Identify which cell holds the provided text, then report its [x, y] central coordinate. 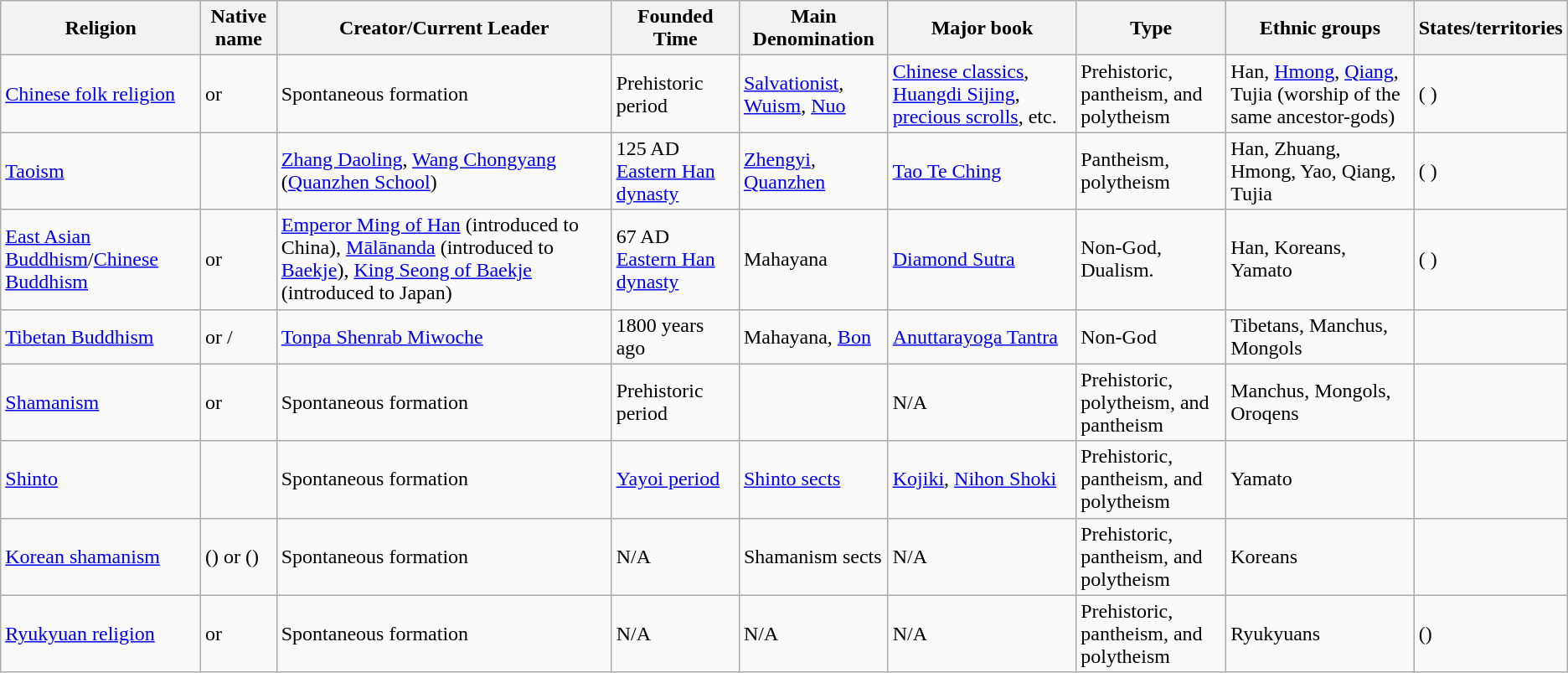
Zhengyi, Quanzhen [813, 171]
Ryukyuans [1320, 634]
Prehistoric, polytheism, and pantheism [1151, 402]
Yayoi period [675, 479]
Kojiki, Nihon Shoki [982, 479]
East Asian Buddhism/Chinese Buddhism [101, 260]
Native name [238, 28]
Tibetans, Manchus, Mongols [1320, 337]
() [1491, 634]
Major book [982, 28]
Creator/Current Leader [444, 28]
Non-God [1151, 337]
Yamato [1320, 479]
Shinto [101, 479]
Salvationist, Wuism, Nuo [813, 94]
Korean shamanism [101, 557]
or / [238, 337]
Type [1151, 28]
States/territories [1491, 28]
Diamond Sutra [982, 260]
Tao Te Ching [982, 171]
Zhang Daoling, Wang Chongyang (Quanzhen School) [444, 171]
Founded Time [675, 28]
Manchus, Mongols, Oroqens [1320, 402]
Emperor Ming of Han (introduced to China), Mālānanda (introduced to Baekje), King Seong of Baekje (introduced to Japan) [444, 260]
Religion [101, 28]
() or () [238, 557]
Mahayana [813, 260]
Ethnic groups [1320, 28]
Taoism [101, 171]
Han, Zhuang, Hmong, Yao, Qiang, Tujia [1320, 171]
Anuttarayoga Tantra [982, 337]
Mahayana, Bon [813, 337]
Shamanism sects [813, 557]
Non-God, Dualism. [1151, 260]
Han, Koreans, Yamato [1320, 260]
Chinese folk religion [101, 94]
125 AD Eastern Han dynasty [675, 171]
Tonpa Shenrab Miwoche [444, 337]
Koreans [1320, 557]
Tibetan Buddhism [101, 337]
Main Denomination [813, 28]
1800 years ago [675, 337]
Shamanism [101, 402]
Han, Hmong, Qiang, Tujia (worship of the same ancestor-gods) [1320, 94]
Shinto sects [813, 479]
Chinese classics, Huangdi Sijing, precious scrolls, etc. [982, 94]
Ryukyuan religion [101, 634]
Pantheism, polytheism [1151, 171]
67 AD Eastern Han dynasty [675, 260]
